Scan for the cell matching the given text and deliver its (x, y) coordinate at center. 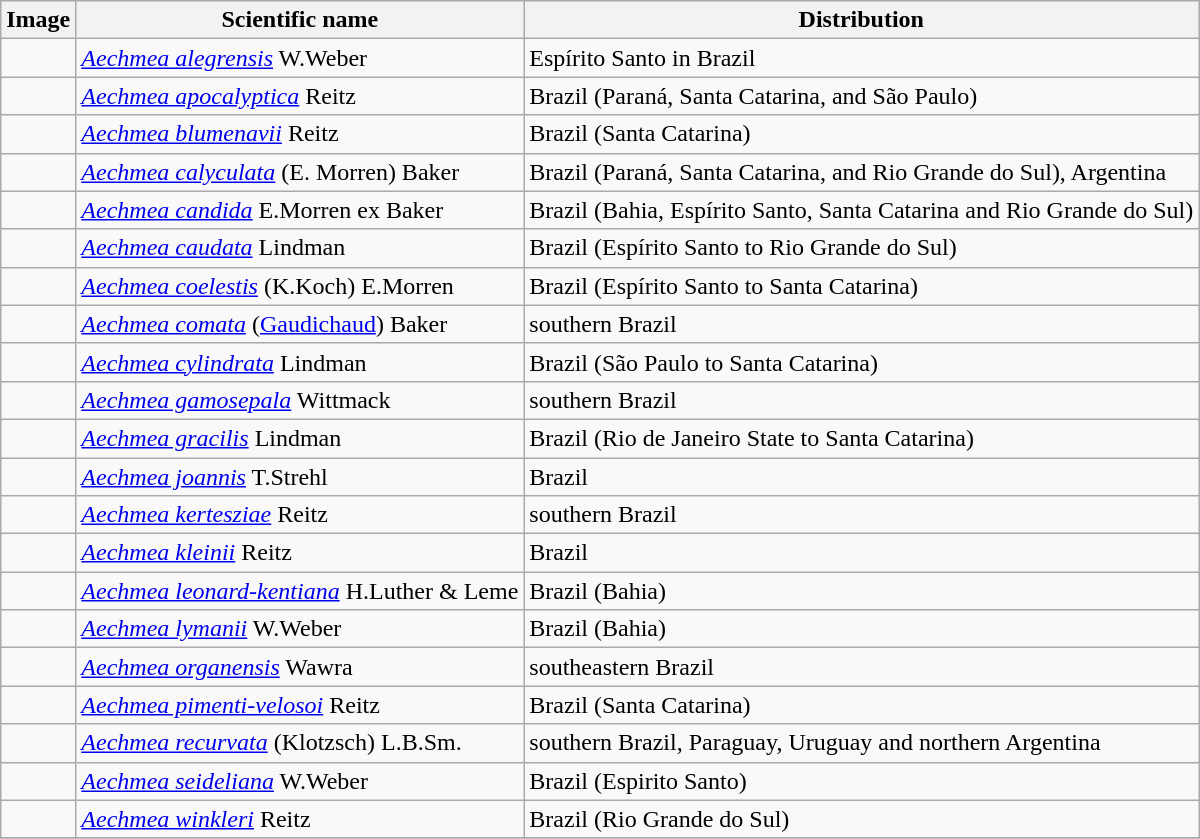
Aechmea pimenti-velosoi Reitz (300, 705)
Aechmea gamosepala Wittmack (300, 400)
Aechmea lymanii W.Weber (300, 629)
Brazil (Espirito Santo) (862, 781)
Espírito Santo in Brazil (862, 58)
Aechmea comata (Gaudichaud) Baker (300, 324)
Aechmea alegrensis W.Weber (300, 58)
Brazil (Paraná, Santa Catarina, and São Paulo) (862, 96)
southern Brazil, Paraguay, Uruguay and northern Argentina (862, 743)
Aechmea leonard-kentiana H.Luther & Leme (300, 591)
Aechmea caudata Lindman (300, 248)
Aechmea kleinii Reitz (300, 553)
Aechmea coelestis (K.Koch) E.Morren (300, 286)
Distribution (862, 20)
Brazil (Paraná, Santa Catarina, and Rio Grande do Sul), Argentina (862, 172)
Aechmea apocalyptica Reitz (300, 96)
Brazil (Espírito Santo to Rio Grande do Sul) (862, 248)
Aechmea gracilis Lindman (300, 438)
Brazil (Rio Grande do Sul) (862, 819)
southeastern Brazil (862, 667)
Aechmea seideliana W.Weber (300, 781)
Aechmea kertesziae Reitz (300, 515)
Aechmea candida E.Morren ex Baker (300, 210)
Scientific name (300, 20)
Image (38, 20)
Brazil (Bahia, Espírito Santo, Santa Catarina and Rio Grande do Sul) (862, 210)
Aechmea blumenavii Reitz (300, 134)
Aechmea joannis T.Strehl (300, 477)
Aechmea recurvata (Klotzsch) L.B.Sm. (300, 743)
Brazil (São Paulo to Santa Catarina) (862, 362)
Brazil (Rio de Janeiro State to Santa Catarina) (862, 438)
Aechmea cylindrata Lindman (300, 362)
Aechmea calyculata (E. Morren) Baker (300, 172)
Brazil (Espírito Santo to Santa Catarina) (862, 286)
Aechmea organensis Wawra (300, 667)
Aechmea winkleri Reitz (300, 819)
